Determine the (x, y) coordinate at the center of the cell enclosing the given text.  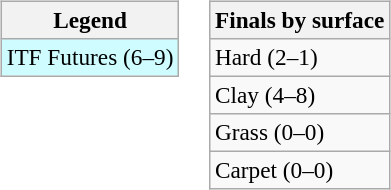
Grass (0–0) (300, 133)
Carpet (0–0) (300, 171)
Legend (90, 20)
Clay (4–8) (300, 95)
ITF Futures (6–9) (90, 57)
Hard (2–1) (300, 57)
Finals by surface (300, 20)
